Return (x, y) of the center of cell containing provided text 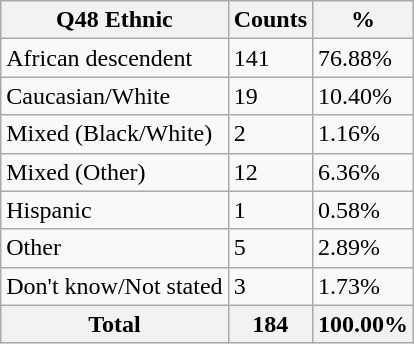
Don't know/Not stated (114, 286)
Total (114, 324)
Hispanic (114, 210)
% (364, 20)
76.88% (364, 58)
184 (270, 324)
6.36% (364, 172)
Other (114, 248)
Counts (270, 20)
100.00% (364, 324)
1 (270, 210)
19 (270, 96)
2.89% (364, 248)
10.40% (364, 96)
Caucasian/White (114, 96)
African descendent (114, 58)
Mixed (Other) (114, 172)
5 (270, 248)
12 (270, 172)
141 (270, 58)
1.16% (364, 134)
0.58% (364, 210)
Q48 Ethnic (114, 20)
3 (270, 286)
2 (270, 134)
1.73% (364, 286)
Mixed (Black/White) (114, 134)
